Determine the (X, Y) coordinate at the center of the cell enclosing the given text.  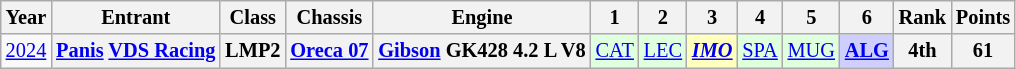
MUG (812, 51)
Gibson GK428 4.2 L V8 (482, 51)
Class (252, 17)
Points (983, 17)
2024 (26, 51)
4th (922, 51)
61 (983, 51)
6 (867, 17)
LEC (663, 51)
2 (663, 17)
SPA (760, 51)
LMP2 (252, 51)
ALG (867, 51)
Engine (482, 17)
5 (812, 17)
Year (26, 17)
CAT (615, 51)
1 (615, 17)
Panis VDS Racing (136, 51)
Entrant (136, 17)
Rank (922, 17)
IMO (712, 51)
Chassis (329, 17)
3 (712, 17)
4 (760, 17)
Oreca 07 (329, 51)
